Identify which cell holds the provided text, then report its (X, Y) central coordinate. 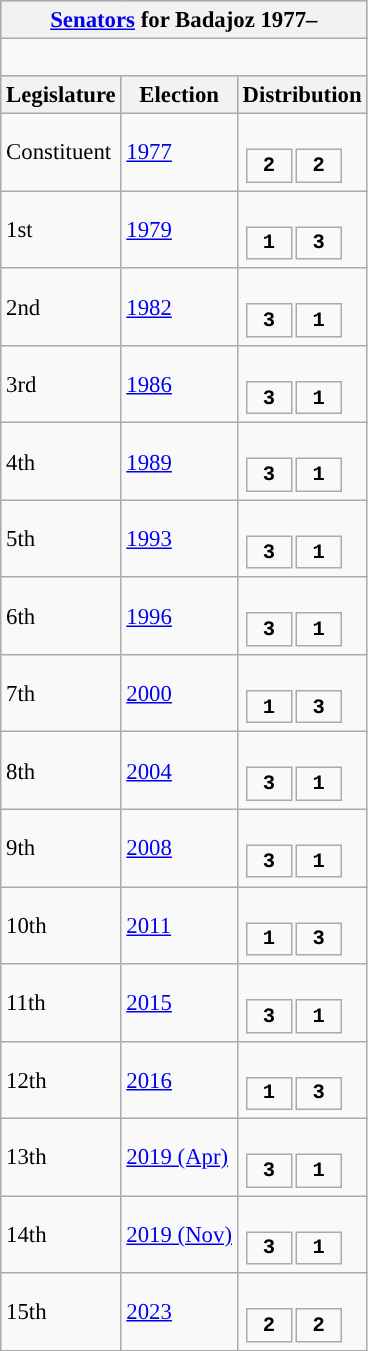
2011 (179, 926)
6th (61, 616)
Constituent (61, 152)
9th (61, 848)
12th (61, 1080)
1st (61, 230)
8th (61, 770)
7th (61, 694)
2nd (61, 306)
2019 (Nov) (179, 1234)
2016 (179, 1080)
Distribution (302, 95)
2015 (179, 1002)
1977 (179, 152)
3rd (61, 384)
1996 (179, 616)
4th (61, 462)
Senators for Badajoz 1977– (184, 20)
1989 (179, 462)
14th (61, 1234)
Election (179, 95)
10th (61, 926)
1993 (179, 538)
15th (61, 1312)
5th (61, 538)
1982 (179, 306)
2008 (179, 848)
1986 (179, 384)
Legislature (61, 95)
13th (61, 1158)
2019 (Apr) (179, 1158)
11th (61, 1002)
2023 (179, 1312)
2004 (179, 770)
1979 (179, 230)
2000 (179, 694)
